Determine the [X, Y] coordinate at the center of the cell enclosing the given text.  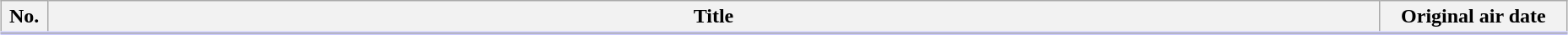
Title [713, 17]
No. [24, 17]
Original air date [1473, 17]
